Pinpoint the cell where the given text exists, returning its [x, y] midpoint coordinate. 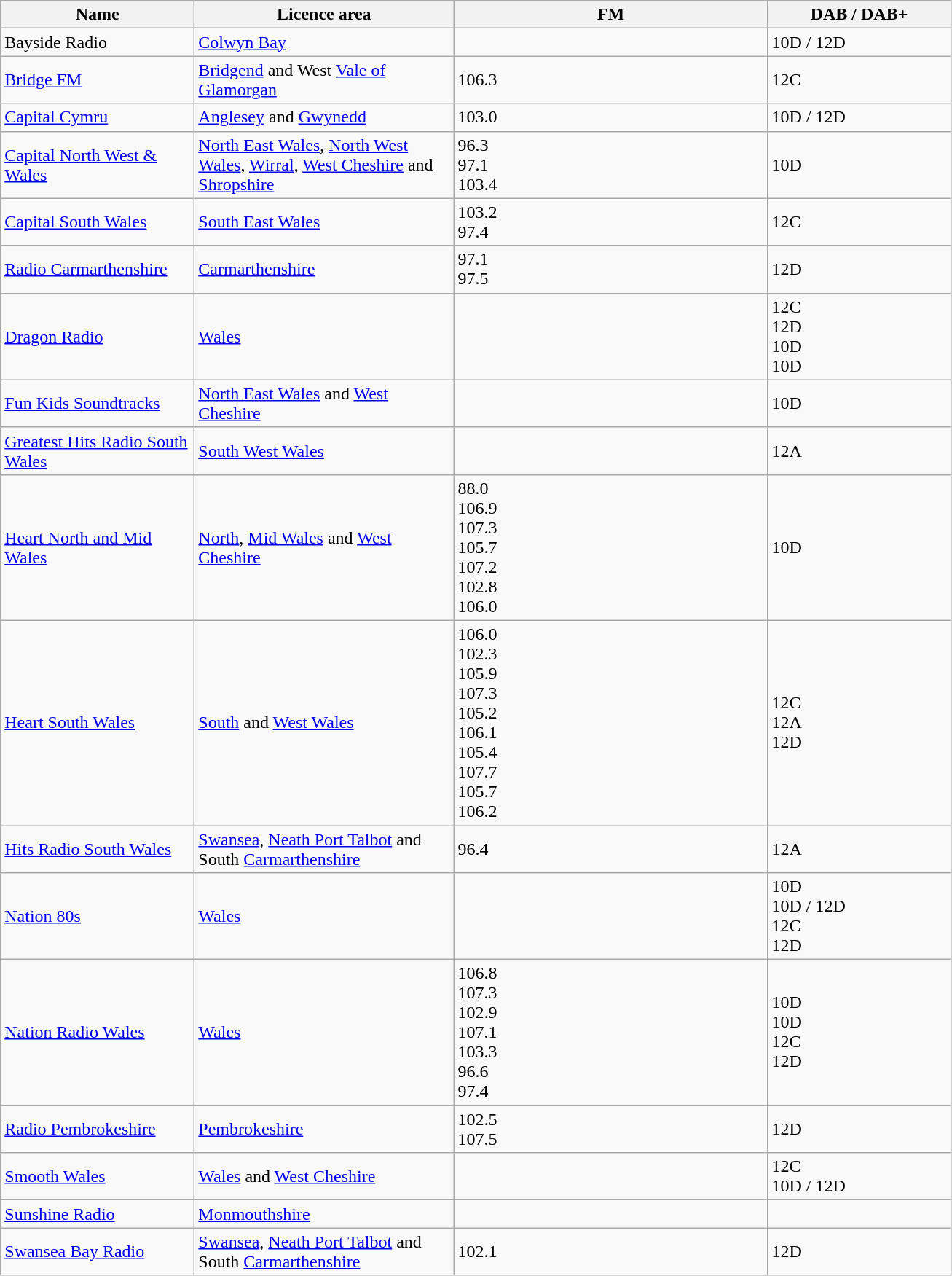
Nation 80s [98, 917]
12C 12D 10D 10D [859, 337]
Dragon Radio [98, 337]
106.0 102.3 105.9 107.3 105.2 106.1 105.4 107.7 105.7 106.2 [610, 723]
Heart South Wales [98, 723]
DAB / DAB+ [859, 15]
Sunshine Radio [98, 1214]
Pembrokeshire [324, 1130]
Wales and West Cheshire [324, 1176]
Capital Cymru [98, 117]
Greatest Hits Radio South Wales [98, 450]
North East Wales and West Cheshire [324, 404]
Carmarthenshire [324, 270]
96.3 97.1 103.4 [610, 165]
102.5107.5 [610, 1130]
Monmouthshire [324, 1214]
10D 10D 12C 12D [859, 1033]
Hits Radio South Wales [98, 848]
103.2 97.4 [610, 222]
Capital South Wales [98, 222]
North East Wales, North West Wales, Wirral, West Cheshire and Shropshire [324, 165]
88.0 106.9 107.3 105.7 107.2 102.8 106.0 [610, 547]
Heart North and Mid Wales [98, 547]
Bridgend and West Vale of Glamorgan [324, 80]
96.4 [610, 848]
Licence area [324, 15]
Nation Radio Wales [98, 1033]
Anglesey and Gwynedd [324, 117]
106.8 107.3 102.9 107.1 103.3 96.6 97.4 [610, 1033]
102.1 [610, 1252]
Colwyn Bay [324, 42]
10D 10D / 12D 12C 12D [859, 917]
97.197.5 [610, 270]
Bridge FM [98, 80]
103.0 [610, 117]
South East Wales [324, 222]
Smooth Wales [98, 1176]
North, Mid Wales and West Cheshire [324, 547]
Bayside Radio [98, 42]
South and West Wales [324, 723]
South West Wales [324, 450]
Fun Kids Soundtracks [98, 404]
12C 10D / 12D [859, 1176]
106.3 [610, 80]
Capital North West & Wales [98, 165]
Name [98, 15]
12C 12A 12D [859, 723]
FM [610, 15]
Radio Carmarthenshire [98, 270]
Radio Pembrokeshire [98, 1130]
Swansea Bay Radio [98, 1252]
